Detect which cell encompasses the target text, then output its (x, y) center coordinate. 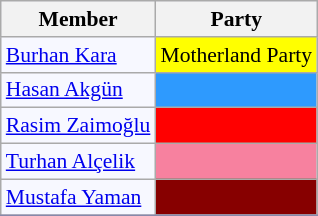
Burhan Kara (78, 55)
Motherland Party (236, 55)
Mustafa Yaman (78, 197)
Rasim Zaimoğlu (78, 126)
Party (236, 19)
Member (78, 19)
Turhan Alçelik (78, 162)
Hasan Akgün (78, 90)
